Determine the [x, y] coordinate at the center of the cell enclosing the given text.  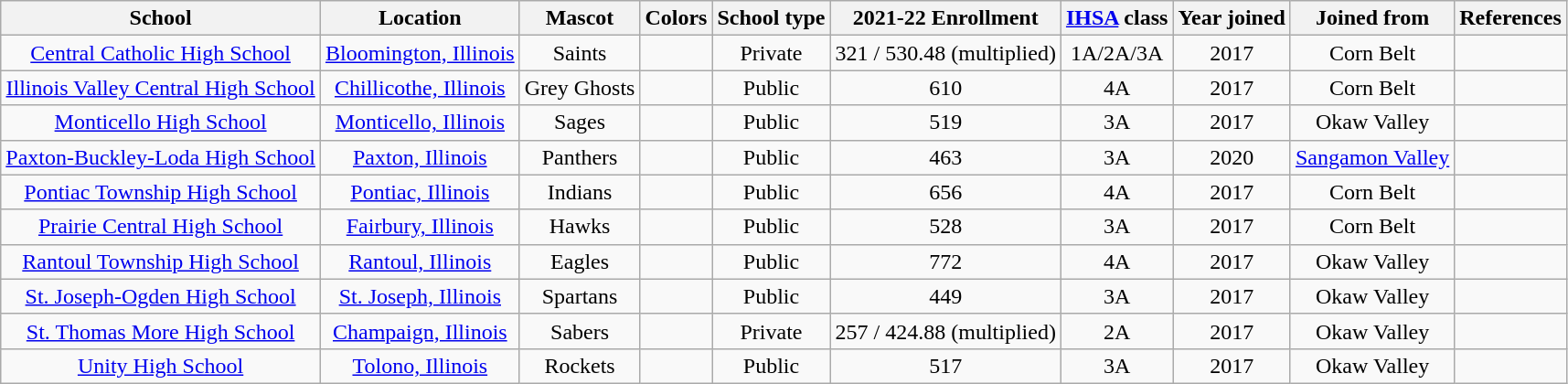
Pontiac, Illinois [420, 192]
Prairie Central High School [161, 227]
Central Catholic High School [161, 53]
Rantoul, Illinois [420, 261]
Monticello High School [161, 123]
610 [945, 88]
517 [945, 366]
Paxton, Illinois [420, 157]
Joined from [1371, 18]
Bloomington, Illinois [420, 53]
2A [1116, 331]
2020 [1232, 157]
Eagles [580, 261]
1A/2A/3A [1116, 53]
Sages [580, 123]
463 [945, 157]
Champaign, Illinois [420, 331]
Unity High School [161, 366]
Tolono, Illinois [420, 366]
2021-22 Enrollment [945, 18]
519 [945, 123]
References [1510, 18]
Chillicothe, Illinois [420, 88]
528 [945, 227]
St. Joseph-Ogden High School [161, 296]
St. Thomas More High School [161, 331]
321 / 530.48 (multiplied) [945, 53]
St. Joseph, Illinois [420, 296]
Hawks [580, 227]
Colors [677, 18]
Pontiac Township High School [161, 192]
656 [945, 192]
Illinois Valley Central High School [161, 88]
Panthers [580, 157]
Grey Ghosts [580, 88]
Year joined [1232, 18]
School type [772, 18]
Rantoul Township High School [161, 261]
Location [420, 18]
Mascot [580, 18]
Saints [580, 53]
257 / 424.88 (multiplied) [945, 331]
772 [945, 261]
IHSA class [1116, 18]
Monticello, Illinois [420, 123]
School [161, 18]
Fairbury, Illinois [420, 227]
Indians [580, 192]
Spartans [580, 296]
449 [945, 296]
Sabers [580, 331]
Sangamon Valley [1371, 157]
Rockets [580, 366]
Paxton-Buckley-Loda High School [161, 157]
